Return [X, Y] of the center of cell containing provided text 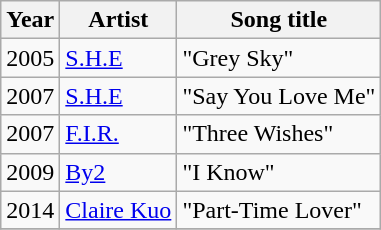
2005 [30, 58]
F.I.R. [118, 134]
"Three Wishes" [279, 134]
Year [30, 20]
"Part-Time Lover" [279, 210]
2014 [30, 210]
2009 [30, 172]
Song title [279, 20]
Artist [118, 20]
By2 [118, 172]
Claire Kuo [118, 210]
"Say You Love Me" [279, 96]
"I Know" [279, 172]
"Grey Sky" [279, 58]
